From the cell containing the given text, extract its center point as [X, Y] coordinate. 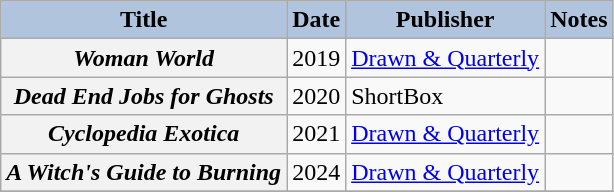
Publisher [446, 20]
A Witch's Guide to Burning [144, 172]
Title [144, 20]
2020 [316, 96]
Date [316, 20]
2019 [316, 58]
Woman World [144, 58]
Dead End Jobs for Ghosts [144, 96]
Cyclopedia Exotica [144, 134]
2021 [316, 134]
Notes [579, 20]
2024 [316, 172]
ShortBox [446, 96]
